Determine the [X, Y] coordinate at the center of the cell enclosing the given text.  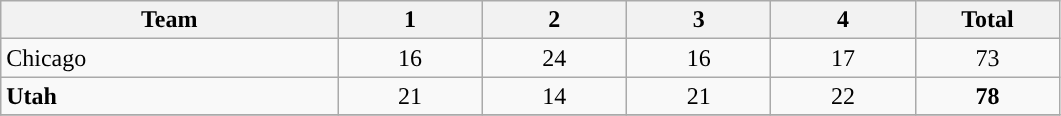
Total [988, 20]
Chicago [170, 58]
24 [554, 58]
14 [554, 96]
78 [988, 96]
3 [698, 20]
17 [843, 58]
Utah [170, 96]
4 [843, 20]
2 [554, 20]
22 [843, 96]
Team [170, 20]
73 [988, 58]
1 [410, 20]
